Extract the [X, Y] coordinate from the center of the cell holding the provided text.  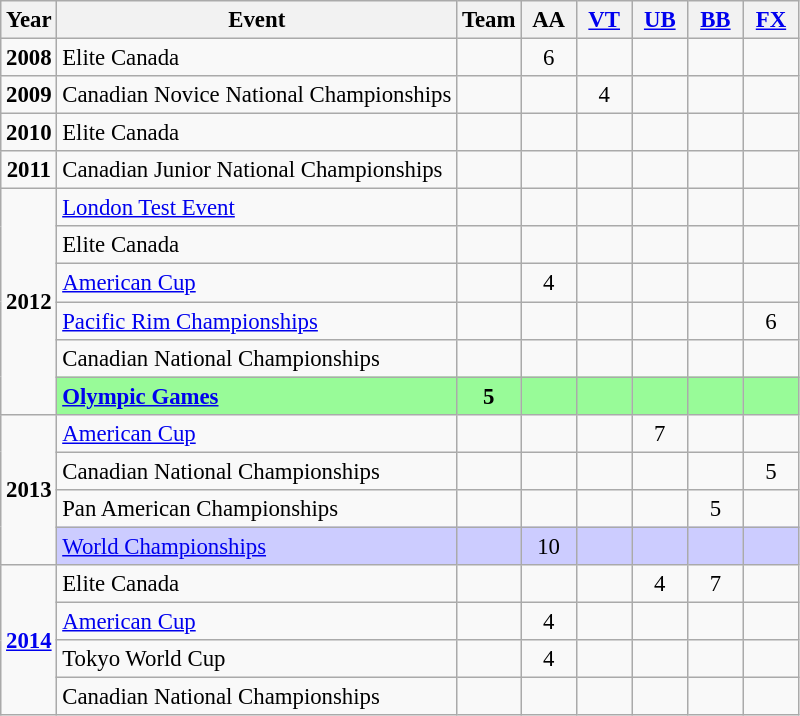
UB [660, 20]
2011 [29, 170]
Event [257, 20]
AA [549, 20]
2009 [29, 95]
FX [771, 20]
Canadian Junior National Championships [257, 170]
Team [489, 20]
Pacific Rim Championships [257, 321]
2013 [29, 489]
VT [604, 20]
Year [29, 20]
2014 [29, 640]
Olympic Games [257, 396]
Tokyo World Cup [257, 659]
Canadian Novice National Championships [257, 95]
Pan American Championships [257, 509]
BB [716, 20]
2012 [29, 302]
2008 [29, 58]
World Championships [257, 546]
2010 [29, 133]
London Test Event [257, 208]
10 [549, 546]
